Determine the (X, Y) coordinate at the center of the cell enclosing the given text.  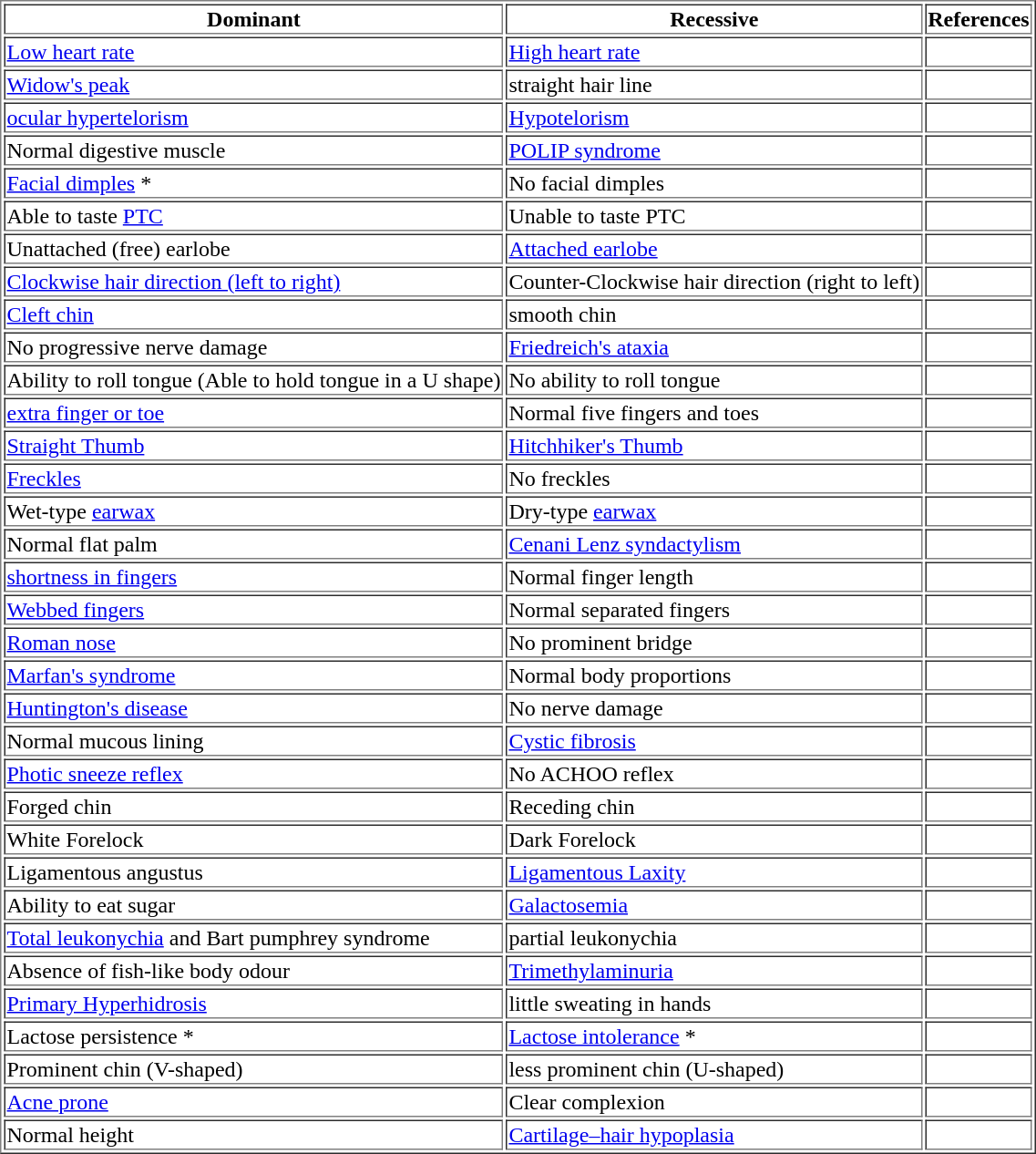
Hypotelorism (714, 117)
Normal flat palm (253, 543)
POLIP syndrome (714, 149)
Facial dimples * (253, 182)
partial leukonychia (714, 937)
No ACHOO reflex (714, 773)
Ligamentous angustus (253, 871)
No ability to roll tongue (714, 379)
little sweating in hands (714, 1003)
References (979, 18)
Galactosemia (714, 904)
Cleft chin (253, 314)
Normal separated fingers (714, 609)
Clear complexion (714, 1101)
Primary Hyperhidrosis (253, 1003)
Straight Thumb (253, 445)
Acne prone (253, 1101)
Ability to eat sugar (253, 904)
Normal mucous lining (253, 740)
shortness in fingers (253, 576)
Cenani Lenz syndactylism (714, 543)
Ability to roll tongue (Able to hold tongue in a U shape) (253, 379)
High heart rate (714, 51)
Recessive (714, 18)
Freckles (253, 478)
Absence of fish-like body odour (253, 970)
ocular hypertelorism (253, 117)
straight hair line (714, 84)
less prominent chin (U-shaped) (714, 1068)
Dry-type earwax (714, 510)
No freckles (714, 478)
Hitchhiker's Thumb (714, 445)
Normal finger length (714, 576)
Prominent chin (V-shaped) (253, 1068)
extra finger or toe (253, 412)
Dominant (253, 18)
Marfan's syndrome (253, 675)
No facial dimples (714, 182)
No nerve damage (714, 707)
Lactose persistence * (253, 1036)
Webbed fingers (253, 609)
Ligamentous Laxity (714, 871)
Total leukonychia and Bart pumphrey syndrome (253, 937)
Able to taste PTC (253, 215)
Widow's peak (253, 84)
No progressive nerve damage (253, 346)
Roman nose (253, 642)
Attached earlobe (714, 248)
Lactose intolerance * (714, 1036)
Clockwise hair direction (left to right) (253, 281)
Normal five fingers and toes (714, 412)
Receding chin (714, 806)
Cystic fibrosis (714, 740)
White Forelock (253, 839)
Unable to taste PTC (714, 215)
Forged chin (253, 806)
Low heart rate (253, 51)
Friedreich's ataxia (714, 346)
smooth chin (714, 314)
Cartilage–hair hypoplasia (714, 1134)
Dark Forelock (714, 839)
Wet-type earwax (253, 510)
Photic sneeze reflex (253, 773)
Normal body proportions (714, 675)
Normal digestive muscle (253, 149)
Trimethylaminuria (714, 970)
Unattached (free) earlobe (253, 248)
Huntington's disease (253, 707)
Counter-Clockwise hair direction (right to left) (714, 281)
Normal height (253, 1134)
No prominent bridge (714, 642)
